Find where the given text appears and provide that cell's center as (x, y) coordinate. 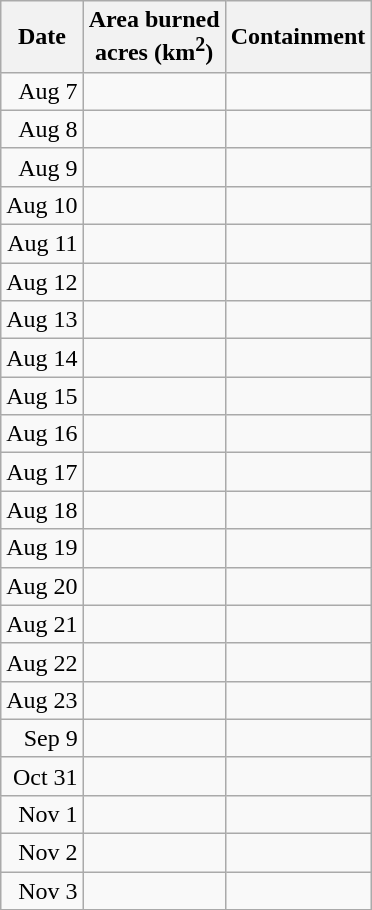
Aug 9 (42, 167)
Aug 14 (42, 358)
Nov 1 (42, 814)
Oct 31 (42, 776)
Aug 15 (42, 396)
Aug 12 (42, 282)
Nov 2 (42, 853)
Area burnedacres (km2) (154, 37)
Aug 11 (42, 244)
Aug 20 (42, 586)
Aug 13 (42, 320)
Sep 9 (42, 738)
Aug 10 (42, 205)
Aug 19 (42, 548)
Aug 18 (42, 510)
Date (42, 37)
Containment (298, 37)
Aug 16 (42, 434)
Nov 3 (42, 891)
Aug 22 (42, 662)
Aug 7 (42, 91)
Aug 23 (42, 700)
Aug 21 (42, 624)
Aug 8 (42, 129)
Aug 17 (42, 472)
